Scan for the cell matching the given text and deliver its (x, y) coordinate at center. 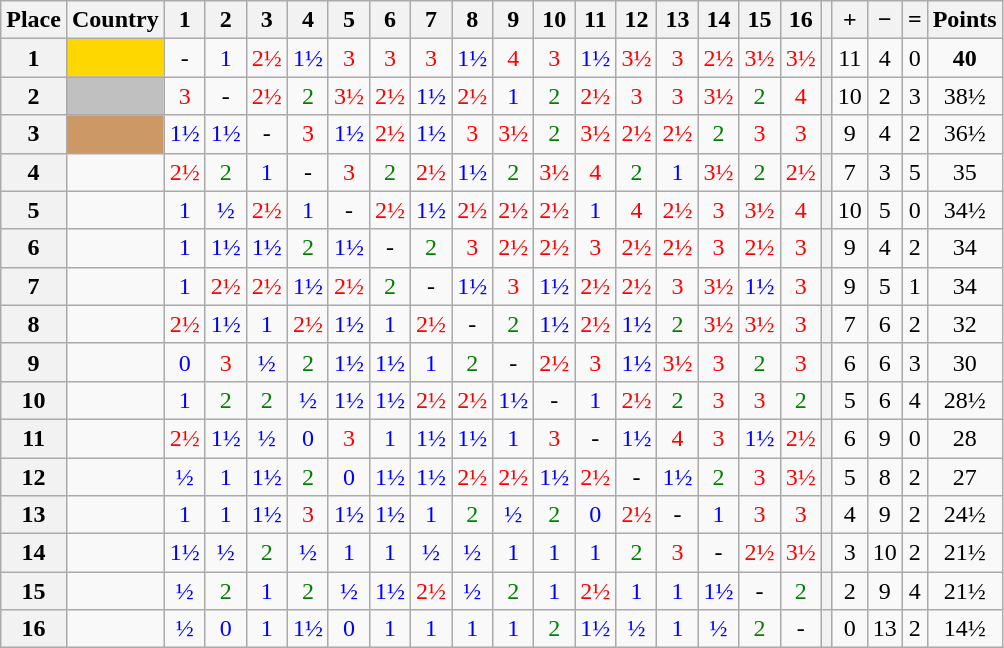
Points (964, 20)
27 (964, 477)
Place (34, 20)
35 (964, 172)
34½ (964, 210)
28 (964, 438)
32 (964, 324)
38½ (964, 96)
36½ (964, 134)
+ (850, 20)
14½ (964, 629)
30 (964, 362)
24½ (964, 515)
− (884, 20)
28½ (964, 400)
= (914, 20)
40 (964, 58)
Country (115, 20)
